Search for the cell housing the specified text and yield its [x, y] center coordinate. 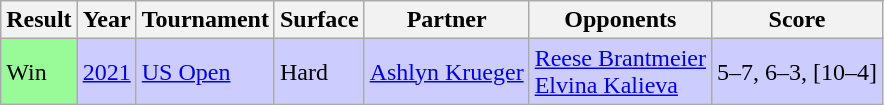
Result [39, 20]
2021 [106, 72]
Tournament [205, 20]
Surface [319, 20]
Score [796, 20]
US Open [205, 72]
Reese Brantmeier Elvina Kalieva [620, 72]
5–7, 6–3, [10–4] [796, 72]
Hard [319, 72]
Win [39, 72]
Year [106, 20]
Opponents [620, 20]
Partner [446, 20]
Ashlyn Krueger [446, 72]
